Output the (x, y) coordinate of the center of the cell containing the given text.  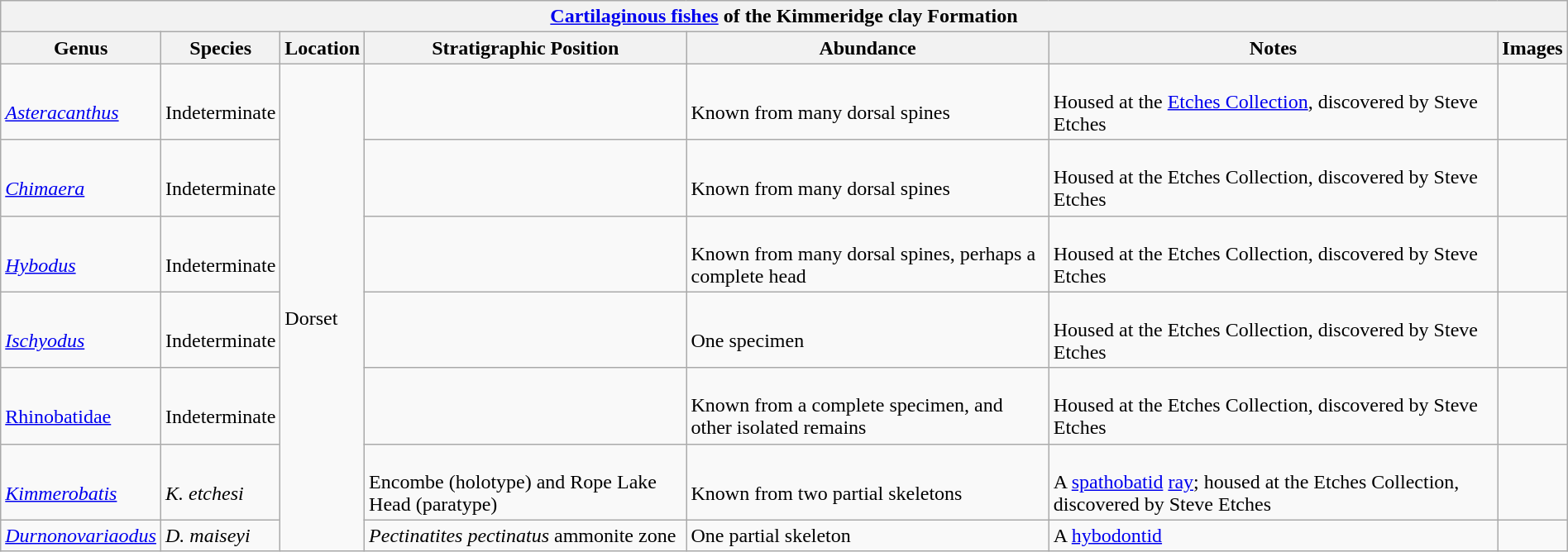
Chimaera (81, 178)
Dorset (323, 307)
Species (220, 48)
Kimmerobatis (81, 482)
Asteracanthus (81, 102)
One partial skeleton (868, 535)
Known from a complete specimen, and other isolated remains (868, 406)
Rhinobatidae (81, 406)
Images (1532, 48)
Stratigraphic Position (526, 48)
Cartilaginous fishes of the Kimmeridge clay Formation (784, 17)
Abundance (868, 48)
Known from two partial skeletons (868, 482)
A spathobatid ray; housed at the Etches Collection, discovered by Steve Etches (1274, 482)
K. etchesi (220, 482)
A hybodontid (1274, 535)
Durnonovariaodus (81, 535)
Notes (1274, 48)
Genus (81, 48)
Pectinatites pectinatus ammonite zone (526, 535)
Encombe (holotype) and Rope Lake Head (paratype) (526, 482)
One specimen (868, 330)
Hybodus (81, 254)
Ischyodus (81, 330)
Known from many dorsal spines, perhaps a complete head (868, 254)
Location (323, 48)
D. maiseyi (220, 535)
